Scan for the cell matching the given text and deliver its (x, y) coordinate at center. 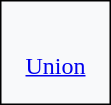
Union (56, 52)
